Capture the cell that displays the provided text and extract its [X, Y] central coordinate. 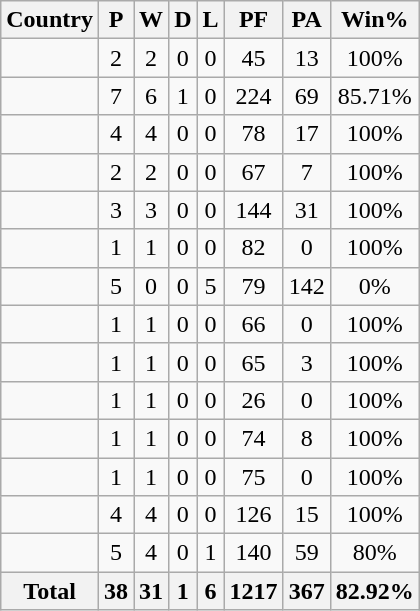
Country [50, 20]
65 [254, 362]
P [116, 20]
1217 [254, 591]
367 [306, 591]
PF [254, 20]
59 [306, 553]
69 [306, 96]
79 [254, 286]
224 [254, 96]
66 [254, 324]
85.71% [374, 96]
82.92% [374, 591]
140 [254, 553]
38 [116, 591]
45 [254, 58]
144 [254, 210]
8 [306, 438]
26 [254, 400]
Total [50, 591]
0% [374, 286]
17 [306, 134]
Win% [374, 20]
13 [306, 58]
80% [374, 553]
67 [254, 172]
L [210, 20]
75 [254, 477]
142 [306, 286]
82 [254, 248]
126 [254, 515]
78 [254, 134]
PA [306, 20]
15 [306, 515]
74 [254, 438]
W [152, 20]
D [183, 20]
